From the cell containing the given text, extract its center point as [x, y] coordinate. 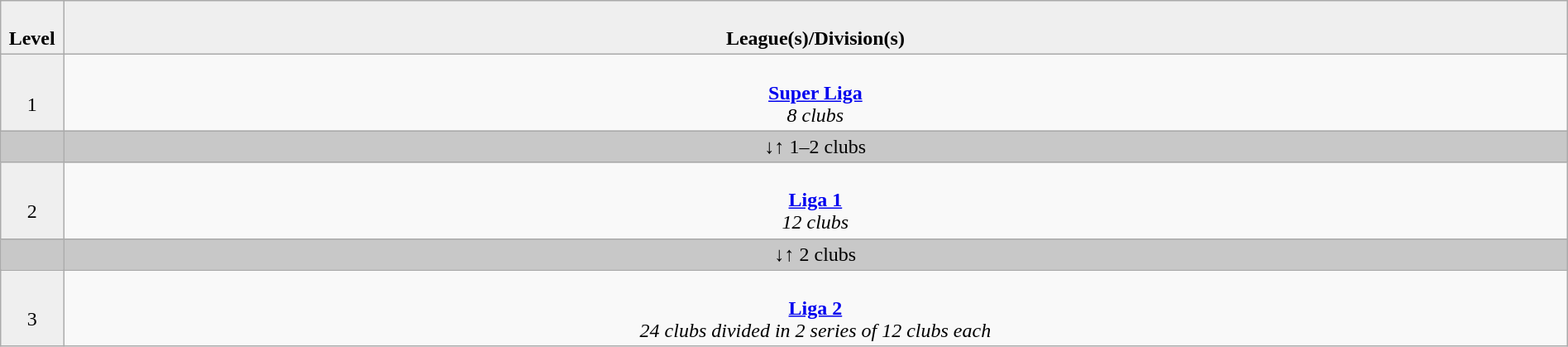
Liga 1 12 clubs [815, 200]
Level [32, 28]
3 [32, 308]
Liga 2 24 clubs divided in 2 series of 12 clubs each [815, 308]
↓↑ 1–2 clubs [815, 147]
League(s)/Division(s) [815, 28]
↓↑ 2 clubs [815, 254]
Super Liga 8 clubs [815, 93]
2 [32, 200]
1 [32, 93]
